For the text-containing cell, return its midpoint in (X, Y) coordinate format. 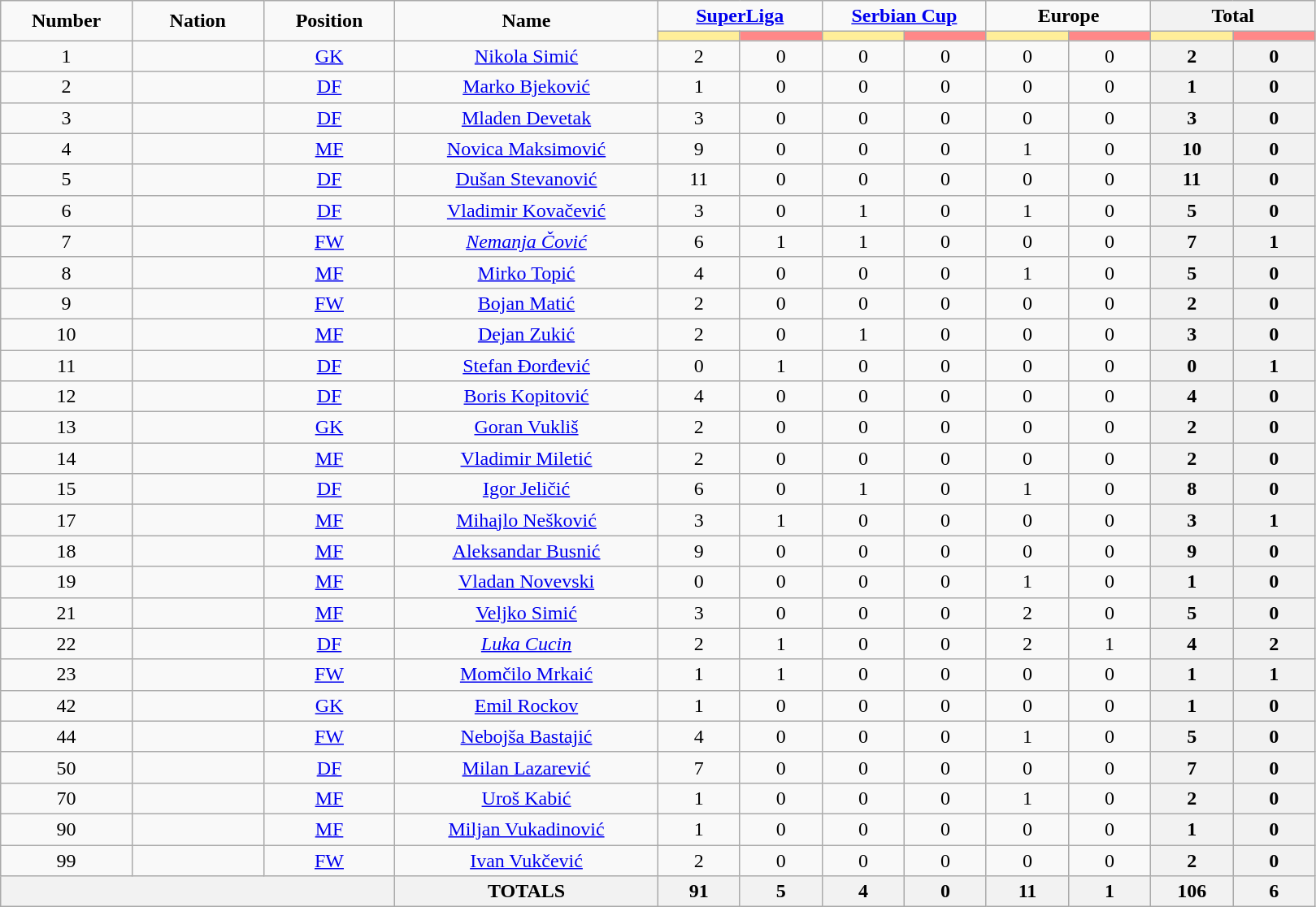
Mihajlo Nešković (527, 520)
Emil Rockov (527, 705)
Ivan Vukčević (527, 861)
Total (1233, 16)
Boris Kopitović (527, 397)
44 (67, 736)
17 (67, 520)
Luka Cucin (527, 644)
Aleksandar Busnić (527, 551)
15 (67, 489)
90 (67, 829)
Uroš Kabić (527, 798)
99 (67, 861)
Goran Vukliš (527, 427)
Igor Jeličić (527, 489)
Vladimir Miletić (527, 458)
Vladan Novevski (527, 582)
Nation (198, 21)
23 (67, 675)
42 (67, 705)
Nikola Simić (527, 56)
91 (699, 892)
Mirko Topić (527, 272)
Marko Bjeković (527, 87)
Veljko Simić (527, 613)
12 (67, 397)
Nebojša Bastajić (527, 736)
19 (67, 582)
Bojan Matić (527, 303)
13 (67, 427)
Novica Maksimović (527, 149)
70 (67, 798)
TOTALS (527, 892)
Stefan Đorđević (527, 365)
Vladimir Kovačević (527, 210)
22 (67, 644)
18 (67, 551)
Name (527, 21)
Dejan Zukić (527, 334)
14 (67, 458)
21 (67, 613)
Mladen Devetak (527, 118)
50 (67, 767)
Dušan Stevanović (527, 180)
Miljan Vukadinović (527, 829)
Europe (1068, 16)
Number (67, 21)
Nemanja Čović (527, 241)
SuperLiga (740, 16)
Serbian Cup (904, 16)
Momčilo Mrkaić (527, 675)
106 (1192, 892)
Milan Lazarević (527, 767)
Position (329, 21)
